Return the [X, Y] coordinate for the center point of the cell that contains the specified text.  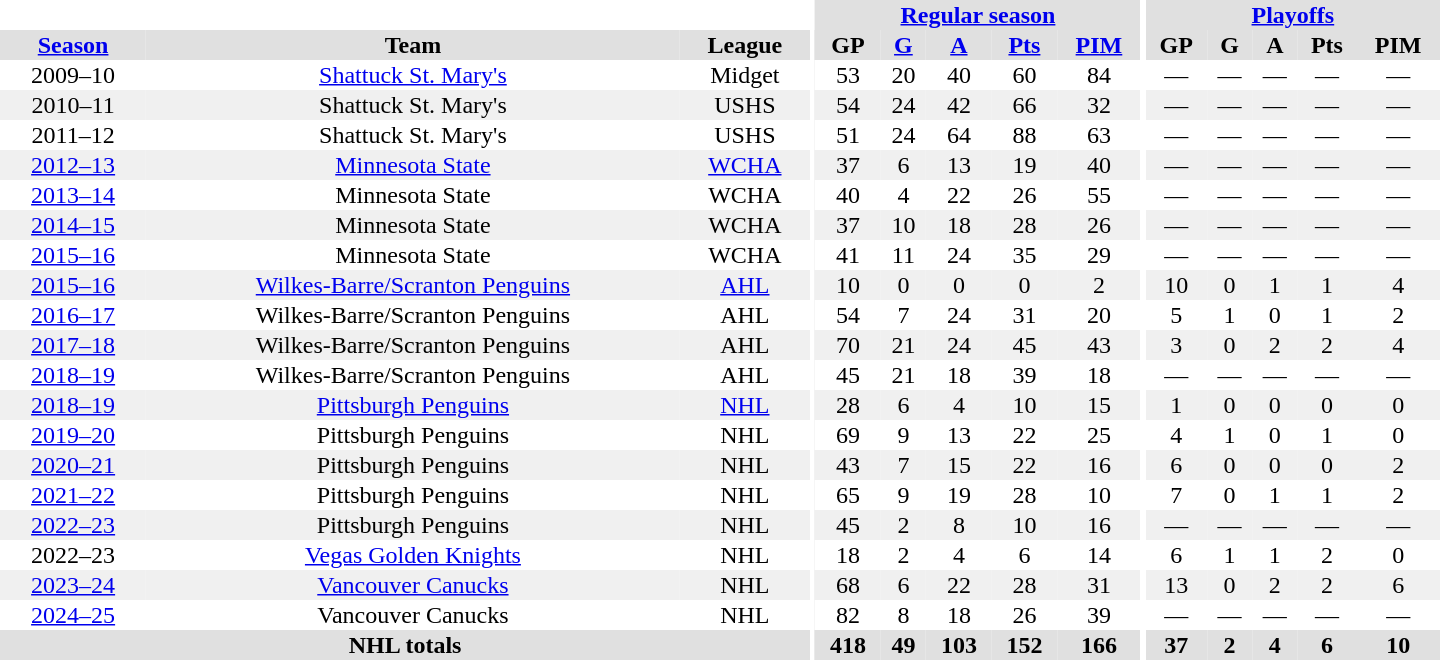
152 [1025, 645]
35 [1025, 255]
25 [1098, 435]
166 [1098, 645]
2020–21 [73, 465]
103 [959, 645]
55 [1098, 195]
2009–10 [73, 75]
2017–18 [73, 345]
11 [904, 255]
49 [904, 645]
Midget [746, 75]
69 [848, 435]
53 [848, 75]
Team [412, 45]
2023–24 [73, 585]
29 [1098, 255]
2011–12 [73, 135]
82 [848, 615]
2019–20 [73, 435]
Vegas Golden Knights [412, 555]
NHL totals [405, 645]
2010–11 [73, 105]
14 [1098, 555]
3 [1176, 345]
2024–25 [73, 615]
51 [848, 135]
Playoffs [1293, 15]
418 [848, 645]
5 [1176, 315]
2013–14 [73, 195]
66 [1025, 105]
2016–17 [73, 315]
63 [1098, 135]
65 [848, 495]
42 [959, 105]
64 [959, 135]
32 [1098, 105]
70 [848, 345]
2012–13 [73, 165]
68 [848, 585]
88 [1025, 135]
Regular season [978, 15]
60 [1025, 75]
2014–15 [73, 225]
41 [848, 255]
League [746, 45]
Season [73, 45]
84 [1098, 75]
2021–22 [73, 495]
